Pinpoint the cell where the given text exists, returning its [X, Y] midpoint coordinate. 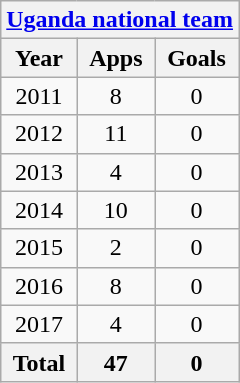
11 [116, 134]
47 [116, 362]
Total [39, 362]
2016 [39, 286]
2011 [39, 96]
2015 [39, 248]
Uganda national team [120, 20]
Apps [116, 58]
Goals [197, 58]
2014 [39, 210]
2012 [39, 134]
Year [39, 58]
2017 [39, 324]
10 [116, 210]
2013 [39, 172]
2 [116, 248]
